Return the (x, y) coordinate for the center point of the cell that contains the specified text.  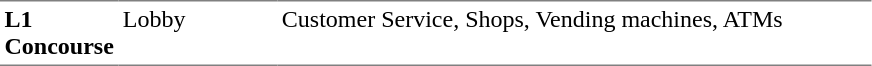
Customer Service, Shops, Vending machines, ATMs (574, 33)
Lobby (198, 33)
L1Concourse (59, 33)
